Pinpoint the cell where the given text exists, returning its (X, Y) midpoint coordinate. 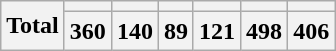
140 (134, 31)
89 (176, 31)
Total (33, 26)
360 (88, 31)
498 (264, 31)
406 (312, 31)
121 (216, 31)
